From the cell containing the given text, extract its center point as [x, y] coordinate. 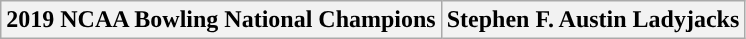
2019 NCAA Bowling National Champions [221, 20]
Stephen F. Austin Ladyjacks [593, 20]
